Capture the cell that displays the provided text and extract its (x, y) central coordinate. 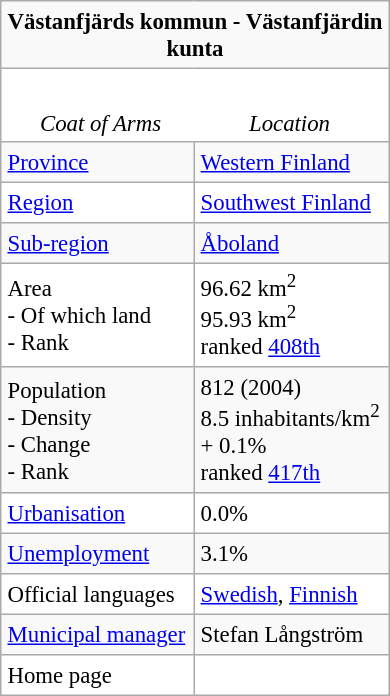
Urbanisation (98, 513)
Home page (98, 675)
Stefan Långström (292, 635)
Population- Density- Change- Rank (98, 430)
Swedish, Finnish (292, 594)
812 (2004)8.5 inhabitants/km2+ 0.1%ranked 417th (292, 430)
Region (98, 202)
96.62 km295.93 km2ranked 408th (292, 315)
Coat of Arms Location (195, 105)
Province (98, 162)
Unemployment (98, 554)
Sub-region (98, 243)
0.0% (292, 513)
Official languages (98, 594)
Municipal manager (98, 635)
Åboland (292, 243)
3.1% (292, 554)
Area- Of which land- Rank (98, 315)
Coat of Arms (100, 123)
Location (290, 123)
Västanfjärds kommun - Västanfjärdin kunta (195, 35)
Southwest Finland (292, 202)
Western Finland (292, 162)
